Detect which cell encompasses the target text, then output its (x, y) center coordinate. 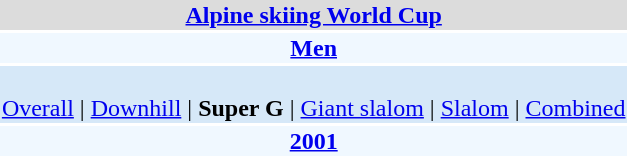
Alpine skiing World Cup (314, 15)
Men (314, 48)
Overall | Downhill | Super G | Giant slalom | Slalom | Combined (314, 94)
2001 (314, 141)
